Capture the cell that displays the provided text and extract its [X, Y] central coordinate. 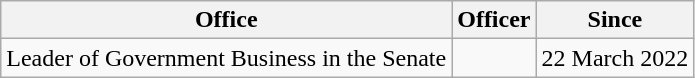
Leader of Government Business in the Senate [226, 58]
Since [615, 20]
Officer [494, 20]
Office [226, 20]
22 March 2022 [615, 58]
